Output the (X, Y) coordinate of the center of the cell containing the given text.  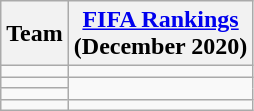
FIFA Rankings(December 2020) (160, 34)
Team (35, 34)
